Scan for the cell matching the given text and deliver its (x, y) coordinate at center. 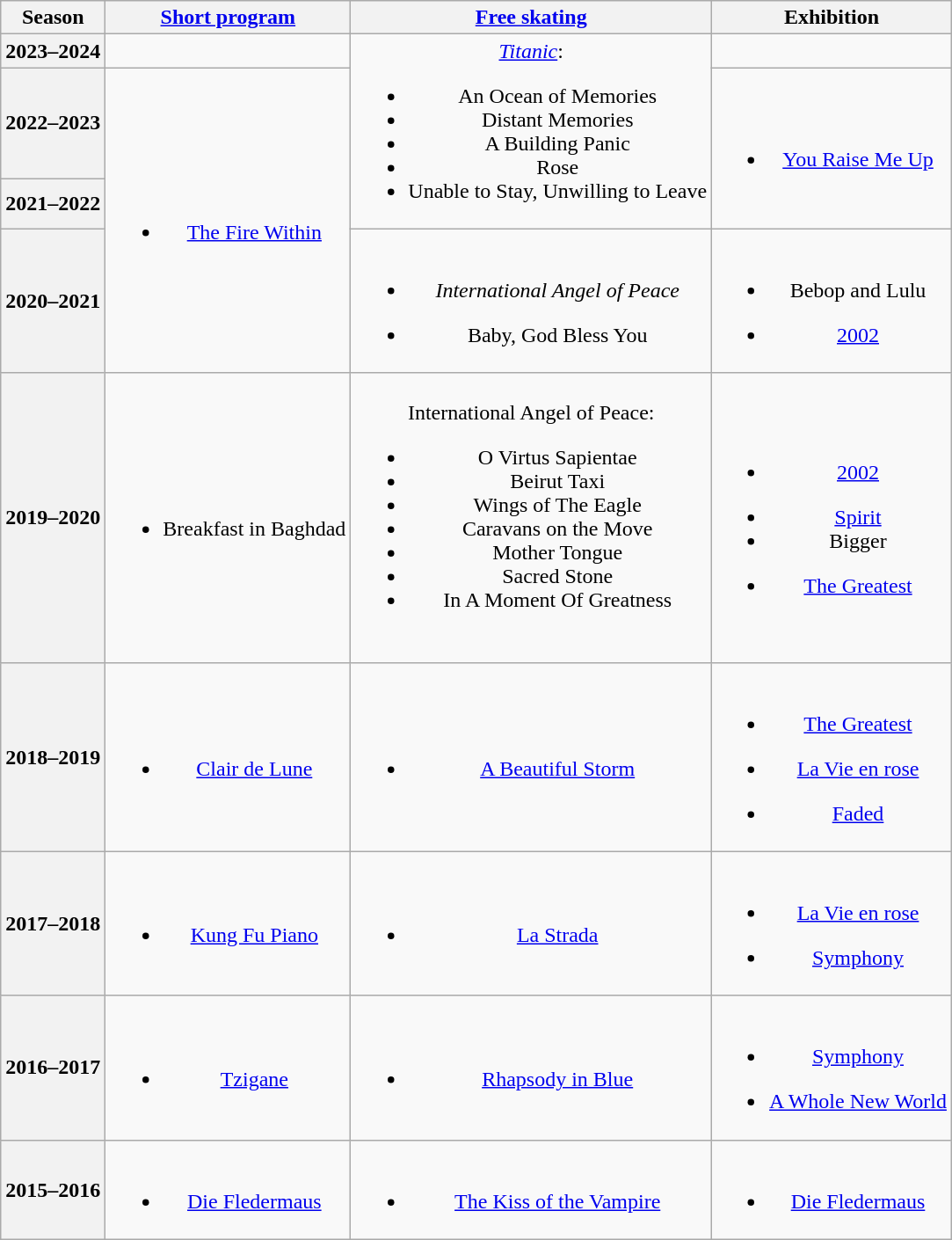
Breakfast in Baghdad (229, 517)
The Fire Within (229, 220)
Rhapsody in Blue (531, 1068)
You Raise Me Up (832, 148)
Short program (229, 18)
2020–2021 (53, 301)
The Greatest La Vie en rose Faded (832, 756)
Symphony A Whole New World (832, 1068)
2016–2017 (53, 1068)
Exhibition (832, 18)
2022–2023 (53, 123)
A Beautiful Storm (531, 756)
Tzigane (229, 1068)
La Vie en rose Symphony (832, 923)
La Strada (531, 923)
Season (53, 18)
2023–2024 (53, 51)
2019–2020 (53, 517)
Titanic:An Ocean of MemoriesDistant MemoriesA Building PanicRoseUnable to Stay, Unwilling to Leave (531, 132)
Bebop and Lulu 2002 (832, 301)
International Angel of PeaceBaby, God Bless You (531, 301)
2017–2018 (53, 923)
The Kiss of the Vampire (531, 1189)
2021–2022 (53, 204)
2002 SpiritBigger The Greatest (832, 517)
2018–2019 (53, 756)
2015–2016 (53, 1189)
Kung Fu Piano (229, 923)
Clair de Lune (229, 756)
Free skating (531, 18)
